Capture the cell that displays the provided text and extract its (X, Y) central coordinate. 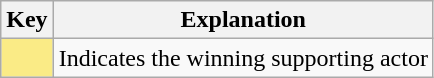
Indicates the winning supporting actor (243, 58)
Explanation (243, 20)
Key (27, 20)
